Capture the cell that displays the provided text and extract its (X, Y) central coordinate. 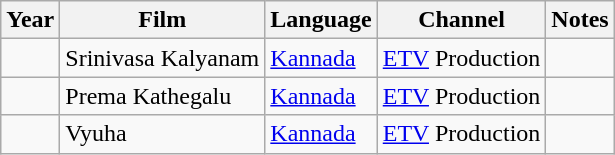
Year (30, 20)
Language (321, 20)
Notes (580, 20)
Vyuha (162, 134)
Prema Kathegalu (162, 96)
Film (162, 20)
Srinivasa Kalyanam (162, 58)
Channel (462, 20)
